Detect which cell encompasses the target text, then output its (X, Y) center coordinate. 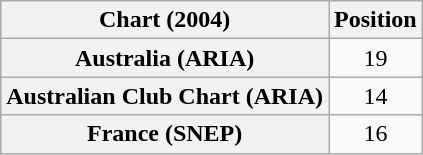
Position (375, 20)
Australian Club Chart (ARIA) (165, 96)
Chart (2004) (165, 20)
France (SNEP) (165, 134)
Australia (ARIA) (165, 58)
14 (375, 96)
19 (375, 58)
16 (375, 134)
